Search for the cell housing the specified text and yield its [X, Y] center coordinate. 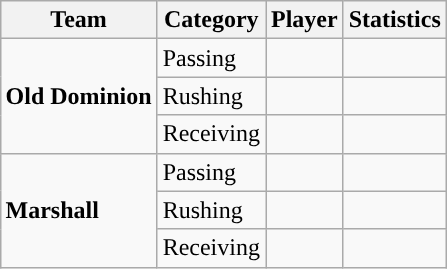
Old Dominion [78, 96]
Player [305, 20]
Marshall [78, 210]
Category [211, 20]
Team [78, 20]
Statistics [394, 20]
